Find where the given text appears and provide that cell's center as [x, y] coordinate. 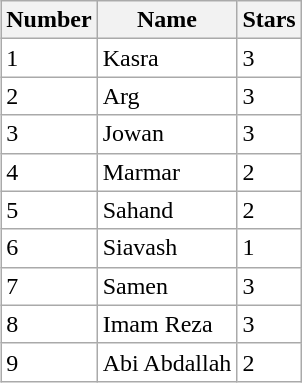
Sahand [167, 210]
9 [49, 362]
5 [49, 210]
Imam Reza [167, 324]
7 [49, 286]
4 [49, 172]
Kasra [167, 58]
Jowan [167, 134]
Number [49, 20]
Siavash [167, 248]
Stars [269, 20]
6 [49, 248]
8 [49, 324]
Arg [167, 96]
Abi Abdallah [167, 362]
Samen [167, 286]
Marmar [167, 172]
Name [167, 20]
